Return the [X, Y] coordinate for the center point of the cell that contains the specified text.  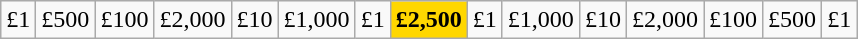
£2,500 [428, 20]
